Provide the [x, y] coordinate of the cell's center where the given text is located.  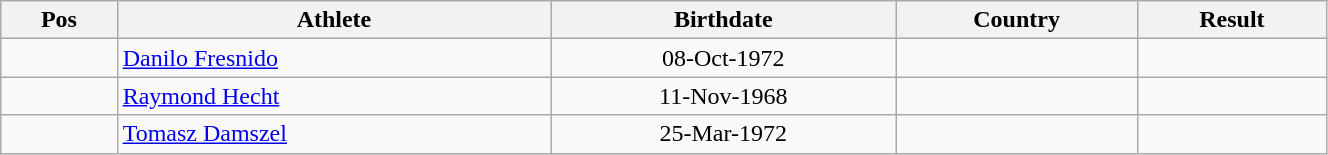
Raymond Hecht [334, 96]
11-Nov-1968 [724, 96]
08-Oct-1972 [724, 58]
Danilo Fresnido [334, 58]
Tomasz Damszel [334, 134]
Birthdate [724, 20]
Pos [59, 20]
Result [1232, 20]
Athlete [334, 20]
Country [1017, 20]
25-Mar-1972 [724, 134]
